Provide the (X, Y) coordinate of the cell's center where the given text is located.  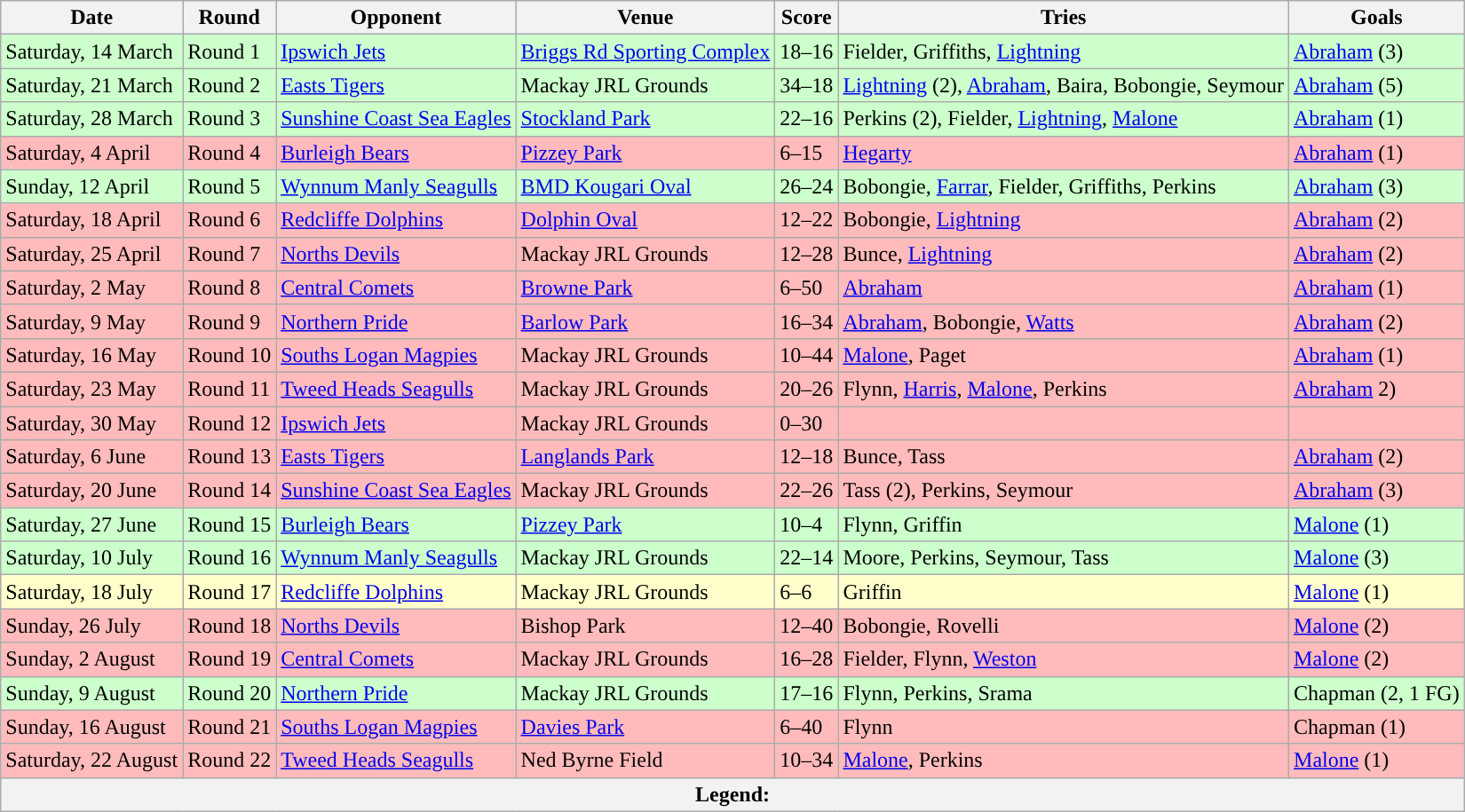
Flynn, Harris, Malone, Perkins (1064, 389)
Flynn, Griffin (1064, 524)
26–24 (806, 186)
Round 8 (229, 288)
Round 16 (229, 558)
16–34 (806, 321)
Saturday, 18 April (92, 220)
Tries (1064, 18)
Malone, Perkins (1064, 761)
0–30 (806, 423)
Round 6 (229, 220)
Fielder, Griffiths, Lightning (1064, 51)
Bobongie, Lightning (1064, 220)
Fielder, Flynn, Weston (1064, 659)
Round 1 (229, 51)
Stockland Park (645, 119)
Saturday, 30 May (92, 423)
Saturday, 2 May (92, 288)
Perkins (2), Fielder, Lightning, Malone (1064, 119)
10–34 (806, 761)
Round 15 (229, 524)
Saturday, 14 March (92, 51)
Round 12 (229, 423)
18–16 (806, 51)
Moore, Perkins, Seymour, Tass (1064, 558)
34–18 (806, 85)
17–16 (806, 693)
BMD Kougari Oval (645, 186)
Saturday, 20 June (92, 491)
Griffin (1064, 592)
Briggs Rd Sporting Complex (645, 51)
Abraham, Bobongie, Watts (1064, 321)
Venue (645, 18)
Saturday, 9 May (92, 321)
10–4 (806, 524)
Saturday, 16 May (92, 355)
Malone (3) (1377, 558)
Round 9 (229, 321)
Bishop Park (645, 626)
Bunce, Tass (1064, 457)
Round (229, 18)
6–6 (806, 592)
Round 4 (229, 153)
Round 20 (229, 693)
6–15 (806, 153)
Sunday, 2 August (92, 659)
Sunday, 12 April (92, 186)
Round 10 (229, 355)
Barlow Park (645, 321)
Saturday, 21 March (92, 85)
Saturday, 18 July (92, 592)
Date (92, 18)
Round 3 (229, 119)
Saturday, 6 June (92, 457)
Abraham 2) (1377, 389)
Davies Park (645, 727)
12–28 (806, 254)
Round 14 (229, 491)
Round 2 (229, 85)
Saturday, 10 July (92, 558)
12–18 (806, 457)
Round 7 (229, 254)
Round 21 (229, 727)
Round 5 (229, 186)
Tass (2), Perkins, Seymour (1064, 491)
Flynn (1064, 727)
Round 11 (229, 389)
Saturday, 28 March (92, 119)
Flynn, Perkins, Srama (1064, 693)
Malone, Paget (1064, 355)
Chapman (2, 1 FG) (1377, 693)
Sunday, 9 August (92, 693)
22–26 (806, 491)
Saturday, 4 April (92, 153)
Round 22 (229, 761)
Score (806, 18)
Bobongie, Rovelli (1064, 626)
20–26 (806, 389)
22–14 (806, 558)
Bobongie, Farrar, Fielder, Griffiths, Perkins (1064, 186)
Bunce, Lightning (1064, 254)
Sunday, 16 August (92, 727)
Round 13 (229, 457)
16–28 (806, 659)
Sunday, 26 July (92, 626)
Saturday, 23 May (92, 389)
Saturday, 27 June (92, 524)
Langlands Park (645, 457)
Ned Byrne Field (645, 761)
Hegarty (1064, 153)
Browne Park (645, 288)
6–50 (806, 288)
Chapman (1) (1377, 727)
Round 18 (229, 626)
6–40 (806, 727)
Lightning (2), Abraham, Baira, Bobongie, Seymour (1064, 85)
Opponent (396, 18)
10–44 (806, 355)
Saturday, 25 April (92, 254)
22–16 (806, 119)
Goals (1377, 18)
Dolphin Oval (645, 220)
Abraham (5) (1377, 85)
Round 17 (229, 592)
12–40 (806, 626)
Abraham (1064, 288)
Saturday, 22 August (92, 761)
Legend: (732, 794)
Round 19 (229, 659)
12–22 (806, 220)
